Determine the [X, Y] coordinate at the center of the cell enclosing the given text.  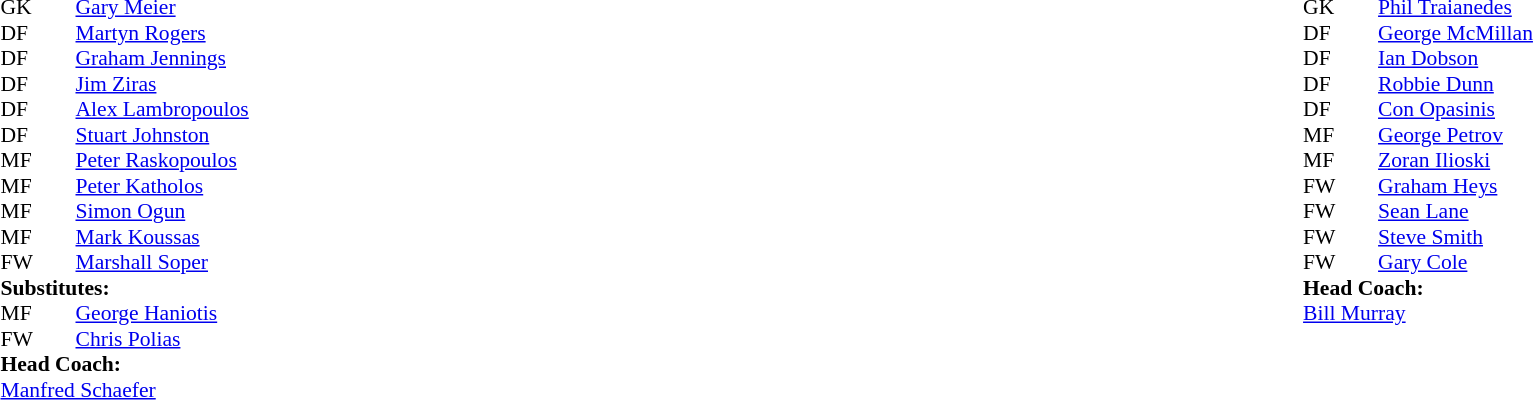
Robbie Dunn [1456, 84]
George Haniotis [162, 313]
Peter Katholos [162, 186]
Martyn Rogers [162, 33]
Marshall Soper [162, 263]
Alex Lambropoulos [162, 109]
Chris Polias [162, 339]
Mark Koussas [162, 237]
Gary Cole [1456, 263]
Ian Dobson [1456, 59]
Zoran Ilioski [1456, 161]
Substitutes: [124, 288]
George McMillan [1456, 33]
Steve Smith [1456, 237]
Peter Raskopoulos [162, 161]
Simon Ogun [162, 211]
Jim Ziras [162, 84]
George Petrov [1456, 135]
Graham Jennings [162, 59]
Con Opasinis [1456, 109]
Bill Murray [1418, 313]
Sean Lane [1456, 211]
Stuart Johnston [162, 135]
Graham Heys [1456, 186]
